Detect which cell encompasses the target text, then output its [X, Y] center coordinate. 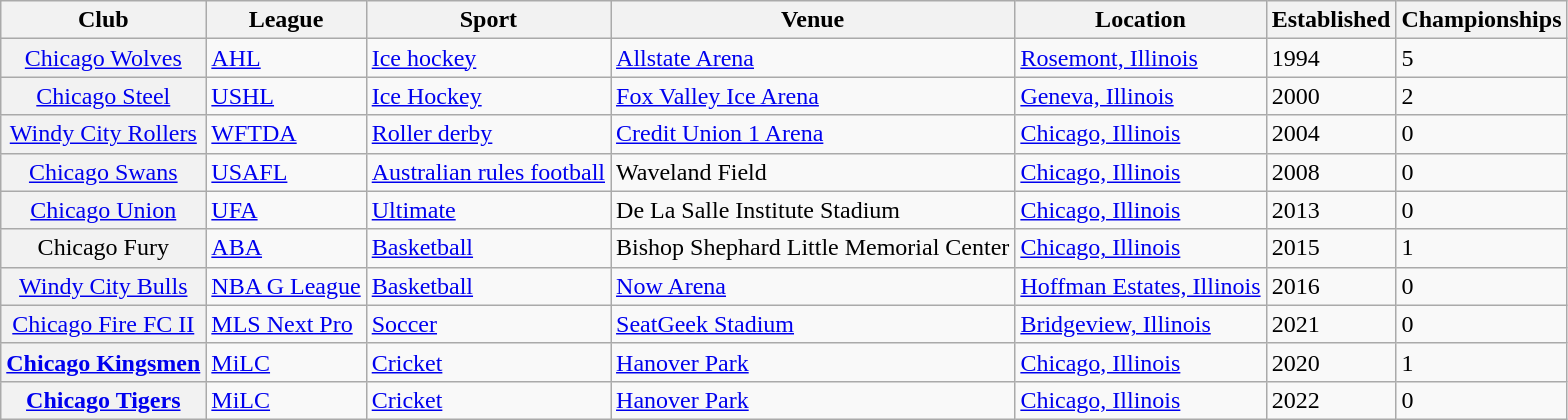
WFTDA [286, 134]
NBA G League [286, 286]
5 [1482, 58]
Chicago Steel [104, 96]
Australian rules football [488, 172]
Chicago Fury [104, 248]
De La Salle Institute Stadium [813, 210]
Rosemont, Illinois [1140, 58]
2013 [1331, 210]
2020 [1331, 362]
2004 [1331, 134]
Location [1140, 20]
USAFL [286, 172]
Chicago Union [104, 210]
League [286, 20]
Fox Valley Ice Arena [813, 96]
Established [1331, 20]
Waveland Field [813, 172]
Geneva, Illinois [1140, 96]
1994 [1331, 58]
Club [104, 20]
ABA [286, 248]
MLS Next Pro [286, 324]
Ice Hockey [488, 96]
Windy City Rollers [104, 134]
Windy City Bulls [104, 286]
2008 [1331, 172]
2000 [1331, 96]
2022 [1331, 400]
Venue [813, 20]
2 [1482, 96]
Soccer [488, 324]
Chicago Wolves [104, 58]
Chicago Kingsmen [104, 362]
Sport [488, 20]
Roller derby [488, 134]
Ice hockey [488, 58]
Bishop Shephard Little Memorial Center [813, 248]
Chicago Tigers [104, 400]
Chicago Fire FC II [104, 324]
Bridgeview, Illinois [1140, 324]
Ultimate [488, 210]
Credit Union 1 Arena [813, 134]
UFA [286, 210]
AHL [286, 58]
Allstate Arena [813, 58]
USHL [286, 96]
Now Arena [813, 286]
Hoffman Estates, Illinois [1140, 286]
SeatGeek Stadium [813, 324]
2016 [1331, 286]
2015 [1331, 248]
Chicago Swans [104, 172]
2021 [1331, 324]
Championships [1482, 20]
